Provide the (X, Y) coordinate of the cell's center where the given text is located.  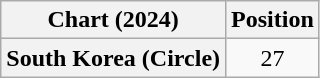
27 (273, 58)
Position (273, 20)
Chart (2024) (114, 20)
South Korea (Circle) (114, 58)
